Determine the [X, Y] coordinate at the center of the cell enclosing the given text.  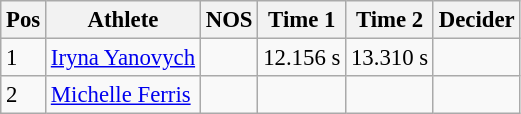
NOS [228, 20]
Time 1 [302, 20]
Pos [24, 20]
2 [24, 95]
Decider [476, 20]
Michelle Ferris [124, 95]
Athlete [124, 20]
Time 2 [390, 20]
13.310 s [390, 58]
Iryna Yanovych [124, 58]
12.156 s [302, 58]
1 [24, 58]
